For the text-containing cell, return its midpoint in (x, y) coordinate format. 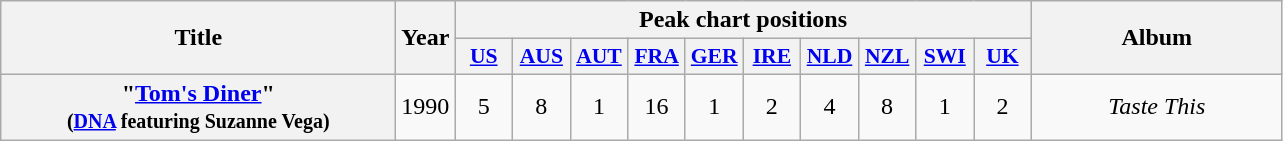
NLD (830, 57)
FRA (657, 57)
Peak chart positions (743, 20)
Title (198, 38)
Year (426, 38)
IRE (772, 57)
"Tom's Diner"(DNA featuring Suzanne Vega) (198, 106)
SWI (945, 57)
5 (484, 106)
UK (1003, 57)
GER (714, 57)
NZL (887, 57)
16 (657, 106)
US (484, 57)
Album (1156, 38)
Taste This (1156, 106)
1990 (426, 106)
AUT (599, 57)
4 (830, 106)
AUS (542, 57)
